Return (X, Y) of the center of cell containing provided text 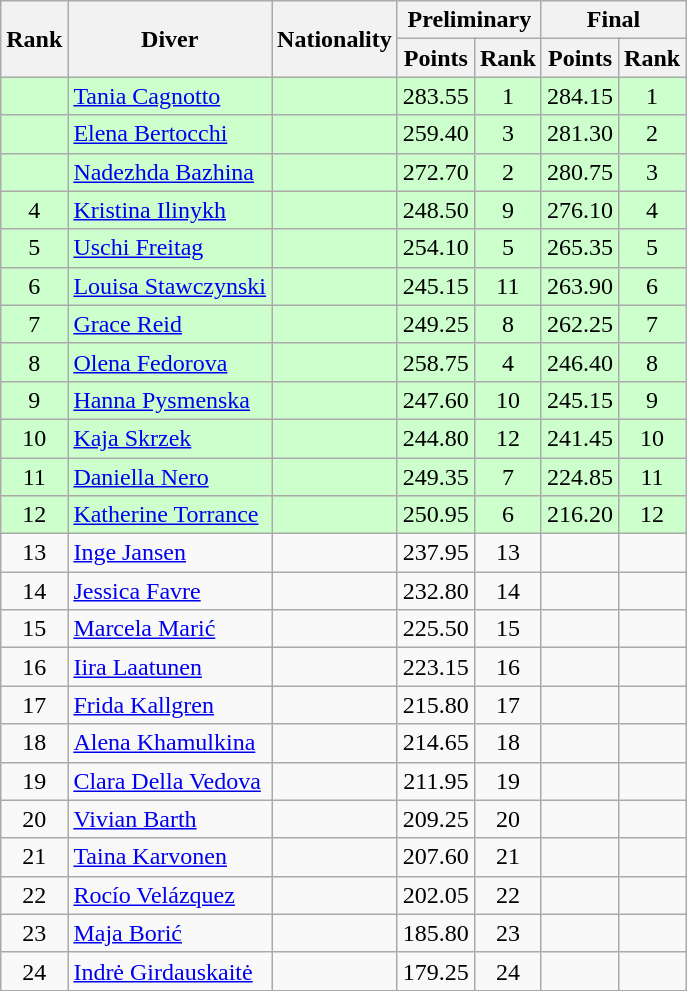
Nadezhda Bazhina (170, 172)
Alena Khamulkina (170, 743)
258.75 (436, 362)
Diver (170, 39)
244.80 (436, 438)
232.80 (436, 591)
281.30 (580, 134)
248.50 (436, 210)
207.60 (436, 857)
211.95 (436, 781)
276.10 (580, 210)
Tania Cagnotto (170, 96)
254.10 (436, 248)
241.45 (580, 438)
Kaja Skrzek (170, 438)
216.20 (580, 515)
Marcela Marić (170, 629)
280.75 (580, 172)
215.80 (436, 705)
Taina Karvonen (170, 857)
284.15 (580, 96)
259.40 (436, 134)
Nationality (335, 39)
246.40 (580, 362)
179.25 (436, 971)
272.70 (436, 172)
Olena Fedorova (170, 362)
202.05 (436, 895)
Iira Laatunen (170, 667)
249.35 (436, 477)
Grace Reid (170, 324)
262.25 (580, 324)
223.15 (436, 667)
Louisa Stawczynski (170, 286)
Preliminary (469, 20)
Elena Bertocchi (170, 134)
209.25 (436, 819)
249.25 (436, 324)
Daniella Nero (170, 477)
247.60 (436, 400)
Hanna Pysmenska (170, 400)
Indrė Girdauskaitė (170, 971)
265.35 (580, 248)
224.85 (580, 477)
Inge Jansen (170, 553)
Rocío Velázquez (170, 895)
237.95 (436, 553)
214.65 (436, 743)
263.90 (580, 286)
225.50 (436, 629)
Frida Kallgren (170, 705)
Jessica Favre (170, 591)
Uschi Freitag (170, 248)
Kristina Ilinykh (170, 210)
Final (613, 20)
185.80 (436, 933)
Maja Borić (170, 933)
Vivian Barth (170, 819)
Clara Della Vedova (170, 781)
Katherine Torrance (170, 515)
250.95 (436, 515)
283.55 (436, 96)
